Detect which cell encompasses the target text, then output its (x, y) center coordinate. 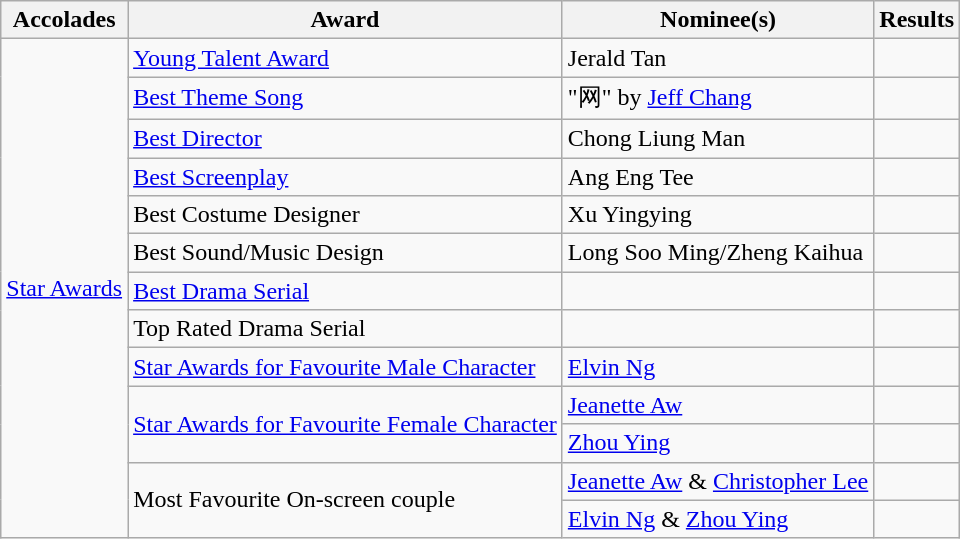
Jerald Tan (718, 58)
Best Director (346, 138)
Best Screenplay (346, 177)
Top Rated Drama Serial (346, 329)
Star Awards (64, 288)
Accolades (64, 20)
Best Costume Designer (346, 215)
Long Soo Ming/Zheng Kaihua (718, 253)
Star Awards for Favourite Male Character (346, 367)
Most Favourite On-screen couple (346, 500)
Chong Liung Man (718, 138)
Xu Yingying (718, 215)
Award (346, 20)
"网" by Jeff Chang (718, 98)
Nominee(s) (718, 20)
Star Awards for Favourite Female Character (346, 424)
Jeanette Aw (718, 405)
Elvin Ng & Zhou Ying (718, 519)
Elvin Ng (718, 367)
Ang Eng Tee (718, 177)
Best Theme Song (346, 98)
Best Sound/Music Design (346, 253)
Results (917, 20)
Zhou Ying (718, 443)
Jeanette Aw & Christopher Lee (718, 481)
Young Talent Award (346, 58)
Best Drama Serial (346, 291)
